Detect which cell encompasses the target text, then output its (X, Y) center coordinate. 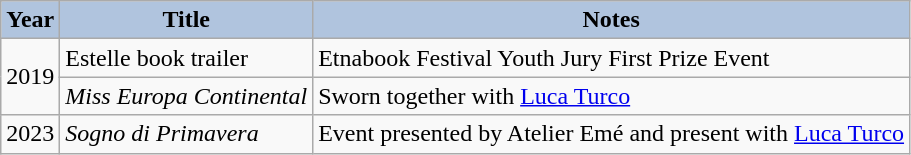
Etnabook Festival Youth Jury First Prize Event (612, 58)
Title (186, 20)
Miss Europa Continental (186, 96)
Year (30, 20)
2019 (30, 77)
2023 (30, 134)
Sogno di Primavera (186, 134)
Notes (612, 20)
Estelle book trailer (186, 58)
Sworn together with Luca Turco (612, 96)
Event presented by Atelier Emé and present with Luca Turco (612, 134)
